Return [X, Y] of the center of cell containing provided text 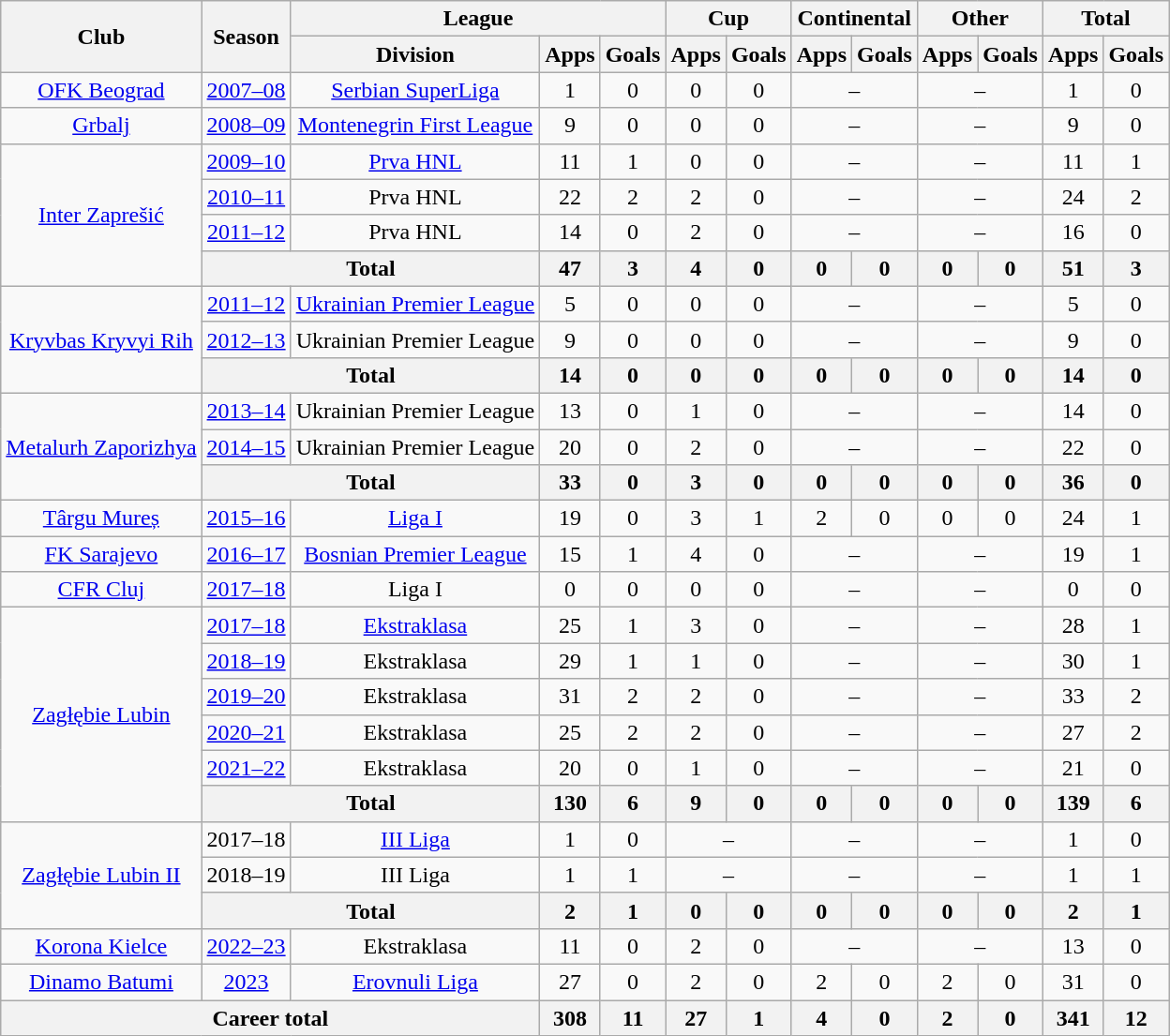
2016–17 [246, 554]
29 [570, 661]
Season [246, 37]
Erovnuli Liga [415, 982]
Zagłębie Lubin II [101, 875]
12 [1136, 1017]
2014–15 [246, 447]
Montenegrin First League [415, 126]
2015–16 [246, 518]
51 [1072, 268]
Club [101, 37]
2022–23 [246, 946]
16 [1072, 233]
30 [1072, 661]
2023 [246, 982]
47 [570, 268]
Dinamo Batumi [101, 982]
2009–10 [246, 161]
2020–21 [246, 732]
Continental [854, 19]
Bosnian Premier League [415, 554]
Inter Zaprešić [101, 215]
36 [1072, 483]
Grbalj [101, 126]
CFR Cluj [101, 590]
Serbian SuperLiga [415, 90]
Cup [728, 19]
Kryvbas Kryvyi Rih [101, 339]
21 [1072, 768]
15 [570, 554]
28 [1072, 625]
Korona Kielce [101, 946]
139 [1072, 803]
130 [570, 803]
Division [415, 54]
308 [570, 1017]
2008–09 [246, 126]
OFK Beograd [101, 90]
2019–20 [246, 697]
League [478, 19]
FK Sarajevo [101, 554]
2012–13 [246, 339]
341 [1072, 1017]
Career total [270, 1017]
2013–14 [246, 411]
Zagłębie Lubin [101, 714]
Metalurh Zaporizhya [101, 446]
2021–22 [246, 768]
Târgu Mureș [101, 518]
2007–08 [246, 90]
Other [980, 19]
2010–11 [246, 197]
